Determine the [x, y] coordinate at the center of the cell enclosing the given text.  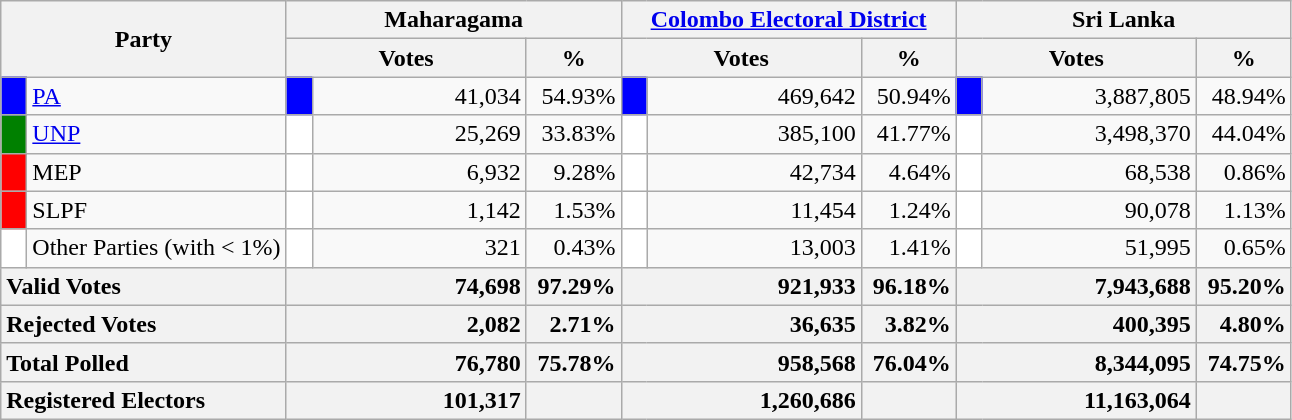
469,642 [754, 96]
PA [156, 96]
3.82% [908, 324]
75.78% [574, 362]
48.94% [1244, 96]
50.94% [908, 96]
4.80% [1244, 324]
Valid Votes [144, 286]
UNP [156, 134]
321 [419, 248]
1.24% [908, 210]
25,269 [419, 134]
Maharagama [454, 20]
96.18% [908, 286]
SLPF [156, 210]
1.13% [1244, 210]
54.93% [574, 96]
0.43% [574, 248]
44.04% [1244, 134]
1,260,686 [741, 400]
36,635 [741, 324]
13,003 [754, 248]
95.20% [1244, 286]
7,943,688 [1076, 286]
90,078 [1089, 210]
921,933 [741, 286]
41,034 [419, 96]
0.65% [1244, 248]
68,538 [1089, 172]
Other Parties (with < 1%) [156, 248]
Party [144, 39]
2,082 [406, 324]
74,698 [406, 286]
76,780 [406, 362]
9.28% [574, 172]
1.41% [908, 248]
400,395 [1076, 324]
Registered Electors [144, 400]
74.75% [1244, 362]
2.71% [574, 324]
Colombo Electoral District [788, 20]
11,163,064 [1076, 400]
8,344,095 [1076, 362]
3,498,370 [1089, 134]
1,142 [419, 210]
3,887,805 [1089, 96]
101,317 [406, 400]
0.86% [1244, 172]
51,995 [1089, 248]
11,454 [754, 210]
97.29% [574, 286]
Sri Lanka [1124, 20]
Rejected Votes [144, 324]
33.83% [574, 134]
1.53% [574, 210]
Total Polled [144, 362]
6,932 [419, 172]
MEP [156, 172]
42,734 [754, 172]
385,100 [754, 134]
41.77% [908, 134]
4.64% [908, 172]
76.04% [908, 362]
958,568 [741, 362]
